For the text-containing cell, return its midpoint in [X, Y] coordinate format. 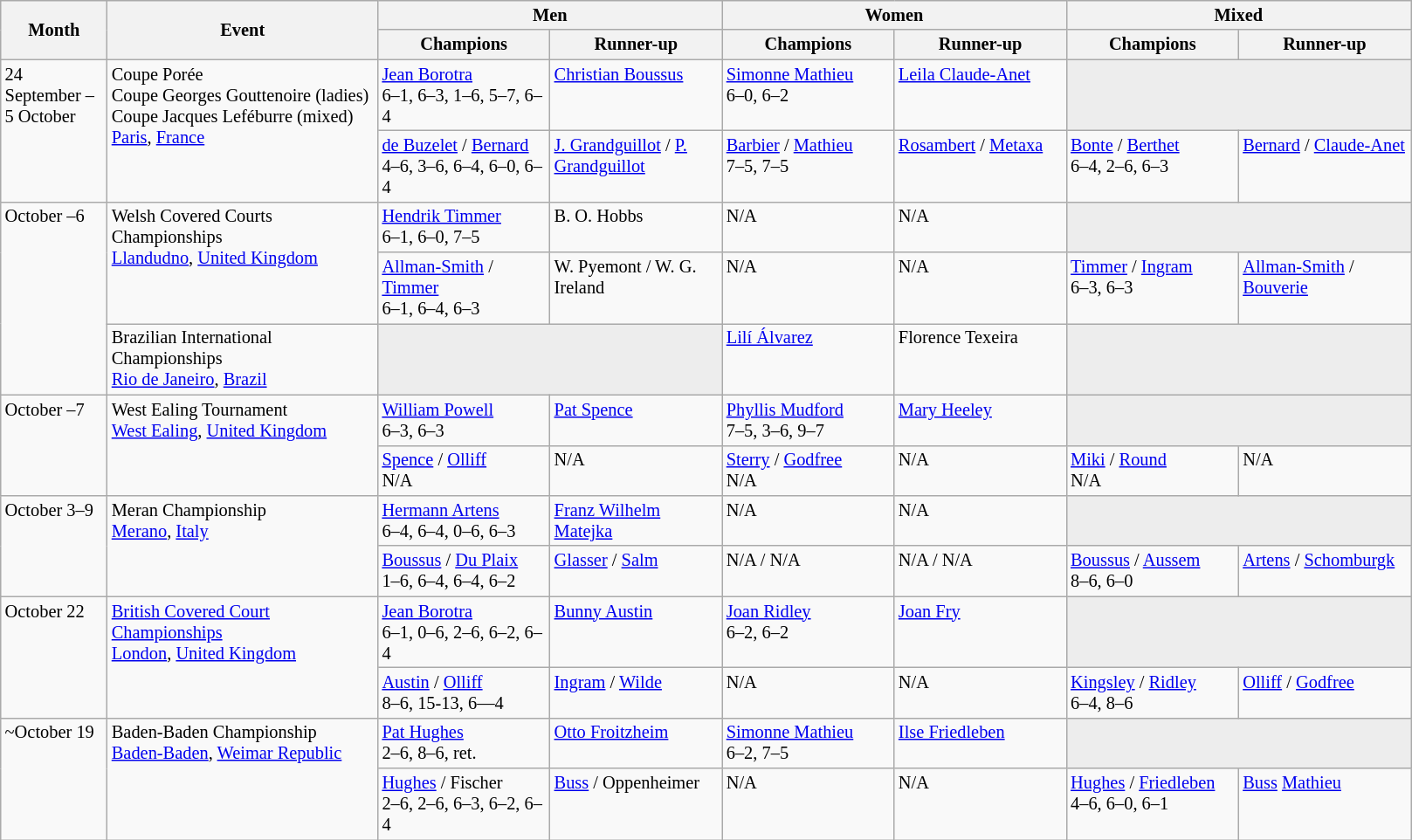
Allman-Smith / Timmer6–1, 6–4, 6–3 [465, 288]
~October 19 [54, 779]
Joan Ridley6–2, 6–2 [809, 632]
W. Pyemont / W. G. Ireland [636, 288]
Men [550, 15]
William Powell6–3, 6–3 [465, 420]
Hendrik Timmer6–1, 6–0, 7–5 [465, 227]
Meran ChampionshipMerano, Italy [243, 545]
Hermann Artens6–4, 6–4, 0–6, 6–3 [465, 520]
Glasser / Salm [636, 571]
Mixed [1238, 15]
Jean Borotra6–1, 6–3, 1–6, 5–7, 6–4 [465, 95]
October 22 [54, 657]
Christian Boussus [636, 95]
Bunny Austin [636, 632]
Ilse Friedleben [980, 743]
Lilí Álvarez [809, 359]
Franz Wilhelm Matejka [636, 520]
Leila Claude-Anet [980, 95]
Welsh Covered Courts ChampionshipsLlandudno, United Kingdom [243, 262]
24 September – 5 October [54, 131]
Spence / OlliffN/A [465, 471]
Miki / RoundN/A [1153, 471]
Jean Borotra6–1, 0–6, 2–6, 6–2, 6–4 [465, 632]
Pat Spence [636, 420]
Allman-Smith / Bouverie [1324, 288]
Women [894, 15]
Kingsley / Ridley6–4, 8–6 [1153, 692]
Rosambert / Metaxa [980, 166]
October 3–9 [54, 545]
Sterry / GodfreeN/A [809, 471]
Bonte / Berthet6–4, 2–6, 6–3 [1153, 166]
Event [243, 30]
October –6 [54, 299]
West Ealing TournamentWest Ealing, United Kingdom [243, 445]
Hughes / Fischer2–6, 2–6, 6–3, 6–2, 6–4 [465, 804]
Hughes / Friedleben4–6, 6–0, 6–1 [1153, 804]
Coupe PoréeCoupe Georges Gouttenoire (ladies)Coupe Jacques Leféburre (mixed)Paris, France [243, 131]
de Buzelet / Bernard4–6, 3–6, 6–4, 6–0, 6–4 [465, 166]
Austin / Olliff8–6, 15-13, 6—4 [465, 692]
October –7 [54, 445]
Simonne Mathieu6–2, 7–5 [809, 743]
Pat Hughes2–6, 8–6, ret. [465, 743]
J. Grandguillot / P. Grandguillot [636, 166]
Month [54, 30]
Brazilian International ChampionshipsRio de Janeiro, Brazil [243, 359]
Bernard / Claude-Anet [1324, 166]
Otto Froitzheim [636, 743]
British Covered Court ChampionshipsLondon, United Kingdom [243, 657]
Florence Texeira [980, 359]
Phyllis Mudford7–5, 3–6, 9–7 [809, 420]
Artens / Schomburgk [1324, 571]
Mary Heeley [980, 420]
Ingram / Wilde [636, 692]
Baden-Baden ChampionshipBaden-Baden, Weimar Republic [243, 779]
Olliff / Godfree [1324, 692]
Buss Mathieu [1324, 804]
Buss / Oppenheimer [636, 804]
Barbier / Mathieu7–5, 7–5 [809, 166]
Boussus / Aussem8–6, 6–0 [1153, 571]
Timmer / Ingram6–3, 6–3 [1153, 288]
Simonne Mathieu6–0, 6–2 [809, 95]
B. O. Hobbs [636, 227]
Boussus / Du Plaix1–6, 6–4, 6–4, 6–2 [465, 571]
Joan Fry [980, 632]
